Extract the [x, y] coordinate from the center of the cell holding the provided text.  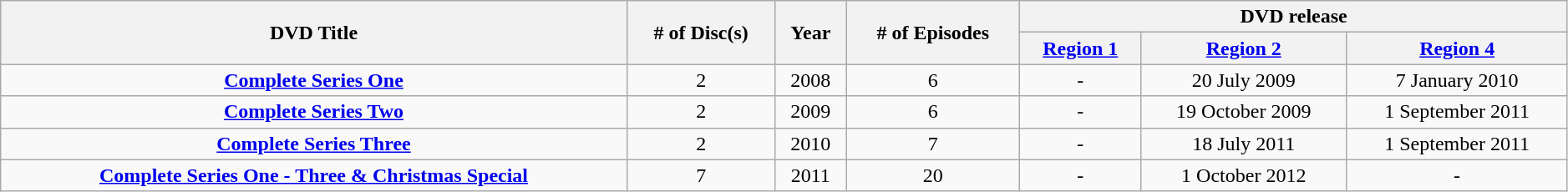
DVD Title [314, 33]
18 July 2011 [1243, 144]
2008 [810, 80]
19 October 2009 [1243, 112]
Region 2 [1243, 48]
Complete Series Two [314, 112]
Complete Series Three [314, 144]
Complete Series One [314, 80]
2010 [810, 144]
Year [810, 33]
Complete Series One - Three & Christmas Special [314, 175]
20 [933, 175]
Region 4 [1457, 48]
# of Disc(s) [701, 33]
2011 [810, 175]
DVD release [1293, 17]
Region 1 [1081, 48]
# of Episodes [933, 33]
7 January 2010 [1457, 80]
1 October 2012 [1243, 175]
2009 [810, 112]
20 July 2009 [1243, 80]
